From the cell containing the given text, extract its center point as (x, y) coordinate. 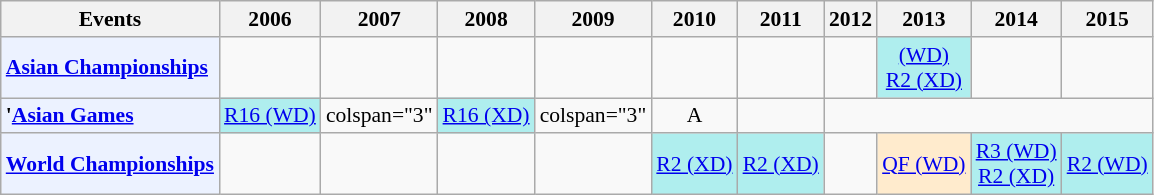
R2 (WD) (1108, 164)
2012 (850, 19)
2011 (781, 19)
2014 (1016, 19)
Asian Championships (110, 68)
A (694, 116)
2008 (486, 19)
2007 (380, 19)
2015 (1108, 19)
2006 (270, 19)
2009 (594, 19)
(WD)R2 (XD) (924, 68)
QF (WD) (924, 164)
R16 (WD) (270, 116)
World Championships (110, 164)
2013 (924, 19)
'Asian Games (110, 116)
R16 (XD) (486, 116)
Events (110, 19)
2010 (694, 19)
R3 (WD)R2 (XD) (1016, 164)
